Find where the given text appears and provide that cell's center as (X, Y) coordinate. 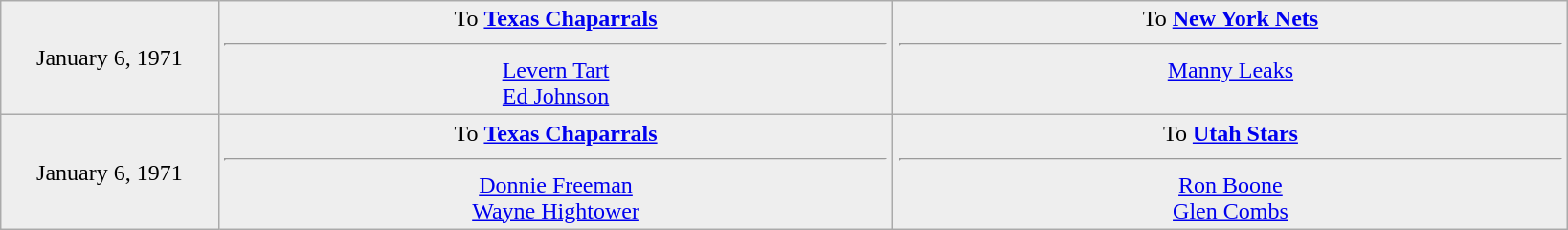
To Texas ChaparralsDonnie FreemanWayne Hightower (555, 172)
To Utah StarsRon BooneGlen Combs (1231, 172)
To Texas ChaparralsLevern TartEd Johnson (555, 57)
To New York NetsManny Leaks (1231, 57)
